Return the (x, y) coordinate for the center point of the cell that contains the specified text.  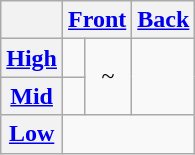
High (32, 58)
Mid (32, 96)
Front (98, 20)
~ (108, 77)
Low (32, 134)
Back (164, 20)
